Identify which cell holds the provided text, then report its (X, Y) central coordinate. 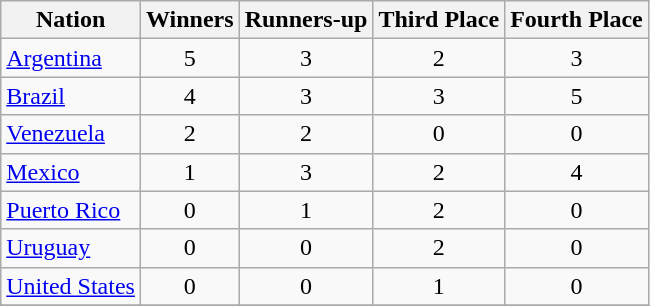
Third Place (439, 20)
Runners-up (306, 20)
Nation (71, 20)
Winners (190, 20)
Puerto Rico (71, 210)
Fourth Place (577, 20)
Uruguay (71, 248)
United States (71, 286)
Mexico (71, 172)
Argentina (71, 58)
Venezuela (71, 134)
Brazil (71, 96)
